Output the [X, Y] coordinate of the center of the cell containing the given text.  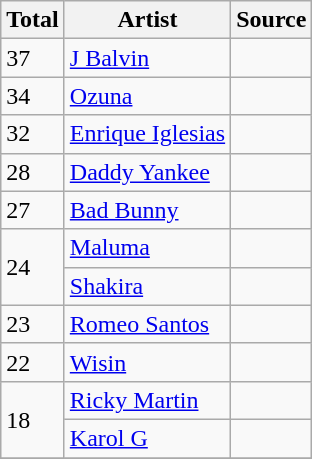
32 [33, 134]
34 [33, 96]
J Balvin [147, 58]
23 [33, 324]
22 [33, 362]
Maluma [147, 248]
Artist [147, 20]
Ozuna [147, 96]
Shakira [147, 286]
Romeo Santos [147, 324]
Karol G [147, 438]
24 [33, 267]
37 [33, 58]
Source [272, 20]
Ricky Martin [147, 400]
Total [33, 20]
27 [33, 210]
28 [33, 172]
Wisin [147, 362]
Daddy Yankee [147, 172]
Enrique Iglesias [147, 134]
18 [33, 419]
Bad Bunny [147, 210]
